Return the [X, Y] coordinate for the center point of the cell that contains the specified text.  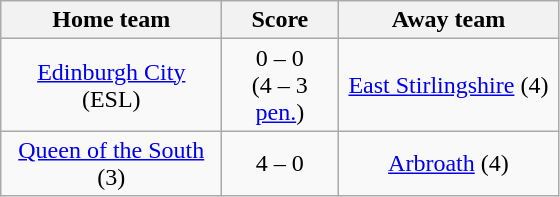
Edinburgh City (ESL) [112, 85]
Queen of the South (3) [112, 164]
Away team [448, 20]
Arbroath (4) [448, 164]
Score [280, 20]
4 – 0 [280, 164]
Home team [112, 20]
0 – 0 (4 – 3 pen.) [280, 85]
East Stirlingshire (4) [448, 85]
